Identify which cell holds the provided text, then report its (x, y) central coordinate. 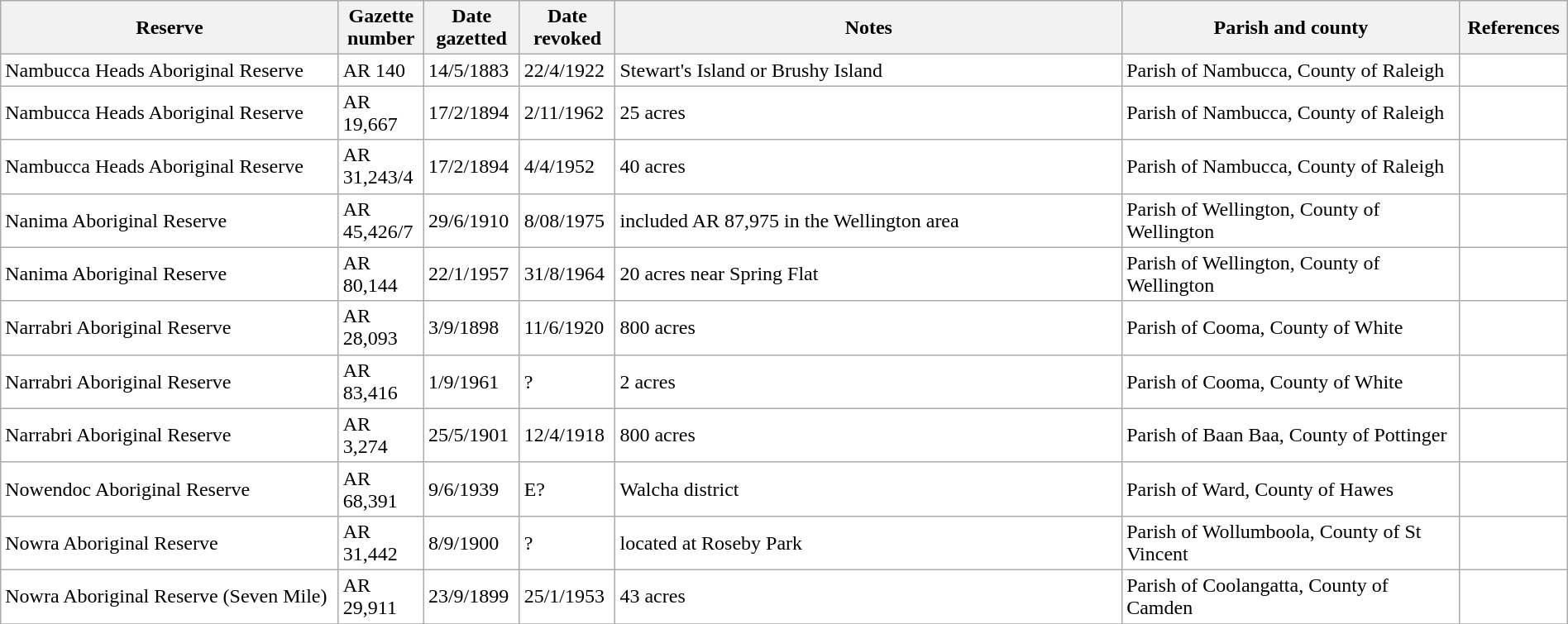
22/4/1922 (567, 70)
References (1513, 28)
Nowra Aboriginal Reserve (170, 542)
25/1/1953 (567, 597)
Parish of Coolangatta, County of Camden (1291, 597)
AR 68,391 (380, 489)
11/6/1920 (567, 327)
Reserve (170, 28)
Gazette number (380, 28)
AR 83,416 (380, 382)
AR 140 (380, 70)
8/9/1900 (471, 542)
E? (567, 489)
Date gazetted (471, 28)
Stewart's Island or Brushy Island (868, 70)
25 acres (868, 112)
31/8/1964 (567, 274)
included AR 87,975 in the Wellington area (868, 220)
Date revoked (567, 28)
4/4/1952 (567, 167)
12/4/1918 (567, 435)
20 acres near Spring Flat (868, 274)
29/6/1910 (471, 220)
AR 31,243/4 (380, 167)
AR 45,426/7 (380, 220)
located at Roseby Park (868, 542)
AR 28,093 (380, 327)
43 acres (868, 597)
Nowra Aboriginal Reserve (Seven Mile) (170, 597)
8/08/1975 (567, 220)
Parish of Wollumboola, County of St Vincent (1291, 542)
Nowendoc Aboriginal Reserve (170, 489)
23/9/1899 (471, 597)
AR 19,667 (380, 112)
Parish of Baan Baa, County of Pottinger (1291, 435)
1/9/1961 (471, 382)
25/5/1901 (471, 435)
Notes (868, 28)
AR 80,144 (380, 274)
Parish and county (1291, 28)
2 acres (868, 382)
9/6/1939 (471, 489)
Parish of Ward, County of Hawes (1291, 489)
AR 3,274 (380, 435)
AR 31,442 (380, 542)
14/5/1883 (471, 70)
AR 29,911 (380, 597)
Walcha district (868, 489)
2/11/1962 (567, 112)
3/9/1898 (471, 327)
40 acres (868, 167)
22/1/1957 (471, 274)
